Identify which cell holds the provided text, then report its [X, Y] central coordinate. 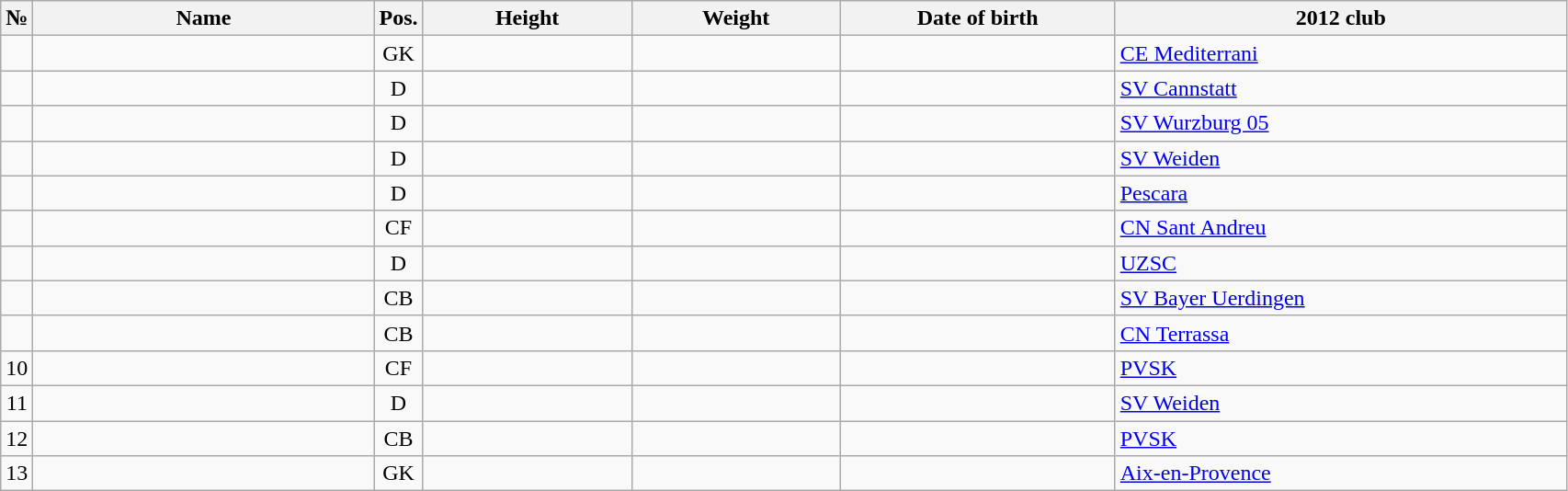
Height [528, 18]
Name [204, 18]
SV Wurzburg 05 [1340, 123]
Weight [735, 18]
10 [17, 368]
Date of birth [978, 18]
Pescara [1340, 193]
CN Terrassa [1340, 333]
UZSC [1340, 263]
Aix-en-Provence [1340, 474]
11 [17, 403]
CE Mediterrani [1340, 53]
SV Bayer Uerdingen [1340, 298]
SV Cannstatt [1340, 88]
№ [17, 18]
12 [17, 439]
2012 club [1340, 18]
Pos. [399, 18]
13 [17, 474]
CN Sant Andreu [1340, 228]
